Return the [x, y] coordinate for the center point of the cell that contains the specified text.  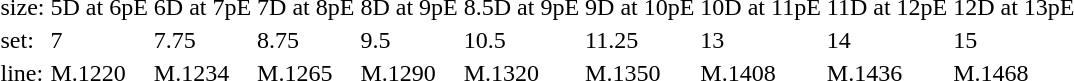
8.75 [306, 40]
7 [99, 40]
11.25 [640, 40]
10.5 [521, 40]
9.5 [409, 40]
14 [886, 40]
7.75 [202, 40]
13 [760, 40]
